Scan for the cell matching the given text and deliver its [x, y] coordinate at center. 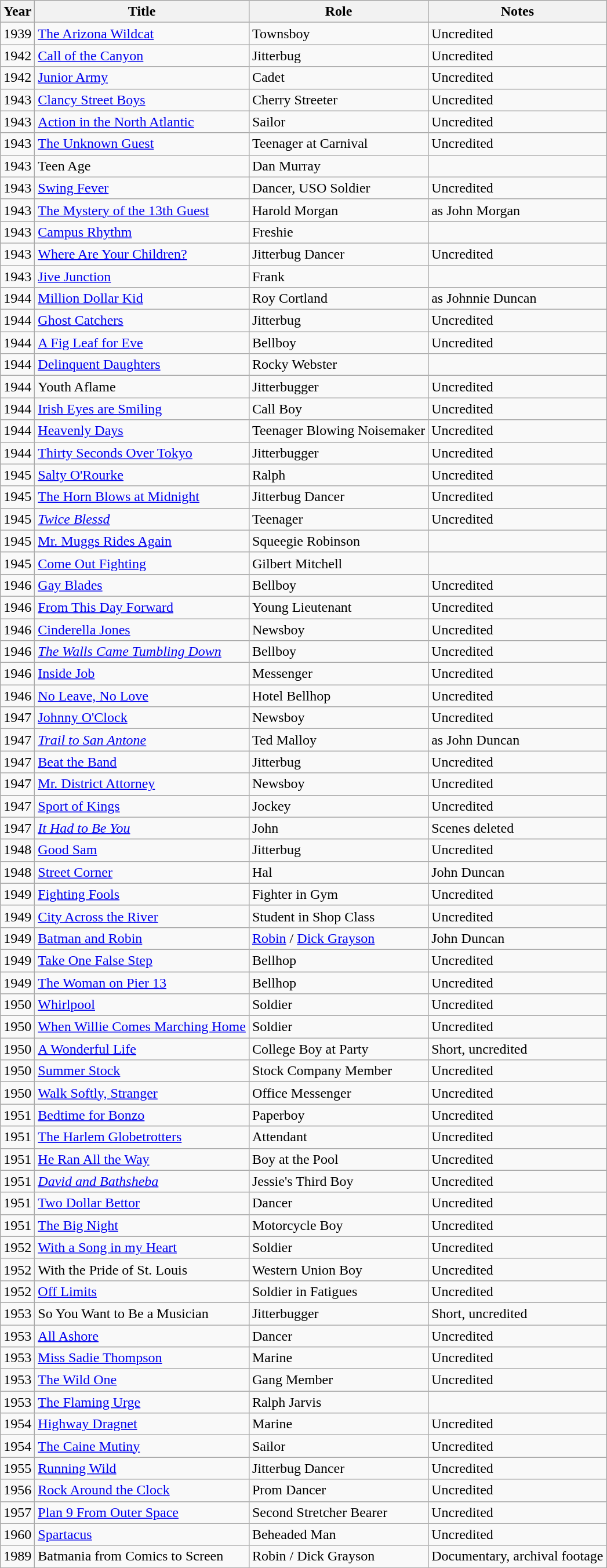
Hal [339, 872]
Stock Company Member [339, 1071]
The Caine Mutiny [142, 1446]
He Ran All the Way [142, 1159]
Action in the North Atlantic [142, 122]
as Johnnie Duncan [517, 299]
Cadet [339, 78]
Young Lieutenant [339, 607]
With the Pride of St. Louis [142, 1269]
Notes [517, 12]
Dan Murray [339, 166]
No Leave, No Love [142, 696]
Jockey [339, 806]
1989 [17, 1556]
Twice Blessd [142, 519]
The Mystery of the 13th Guest [142, 210]
Batman and Robin [142, 938]
Jessie's Third Boy [339, 1181]
Roy Cortland [339, 299]
Miss Sadie Thompson [142, 1358]
Prom Dancer [339, 1490]
Ted Malloy [339, 740]
The Walls Came Tumbling Down [142, 652]
Messenger [339, 674]
Ghost Catchers [142, 321]
The Big Night [142, 1225]
Beheaded Man [339, 1534]
Second Stretcher Bearer [339, 1512]
John [339, 828]
Harold Morgan [339, 210]
Street Corner [142, 872]
Soldier in Fatigues [339, 1291]
Gay Blades [142, 585]
Teenager at Carnival [339, 144]
So You Want to Be a Musician [142, 1313]
The Flaming Urge [142, 1402]
Come Out Fighting [142, 563]
The Harlem Globetrotters [142, 1137]
Where Are Your Children? [142, 254]
Rock Around the Clock [142, 1490]
From This Day Forward [142, 607]
City Across the River [142, 916]
Heavenly Days [142, 431]
Spartacus [142, 1534]
Motorcycle Boy [339, 1225]
Townsboy [339, 34]
A Fig Leaf for Eve [142, 343]
Student in Shop Class [339, 916]
Walk Softly, Stranger [142, 1093]
Summer Stock [142, 1071]
Teenager [339, 519]
Call Boy [339, 409]
Paperboy [339, 1115]
Batmania from Comics to Screen [142, 1556]
The Wild One [142, 1380]
It Had to Be You [142, 828]
Western Union Boy [339, 1269]
Year [17, 12]
Attendant [339, 1137]
Bedtime for Bonzo [142, 1115]
Salty O'Rourke [142, 475]
Title [142, 12]
Teenager Blowing Noisemaker [339, 431]
Cherry Streeter [339, 100]
1939 [17, 34]
Frank [339, 277]
1960 [17, 1534]
Dancer, USO Soldier [339, 188]
Teen Age [142, 166]
Squeegie Robinson [339, 541]
Gilbert Mitchell [339, 563]
When Willie Comes Marching Home [142, 1027]
A Wonderful Life [142, 1049]
Junior Army [142, 78]
Inside Job [142, 674]
Off Limits [142, 1291]
Documentary, archival footage [517, 1556]
Youth Aflame [142, 387]
Take One False Step [142, 960]
Cinderella Jones [142, 629]
Boy at the Pool [339, 1159]
David and Bathsheba [142, 1181]
Swing Fever [142, 188]
Office Messenger [339, 1093]
as John Duncan [517, 740]
Mr. Muggs Rides Again [142, 541]
Two Dollar Bettor [142, 1203]
1957 [17, 1512]
Irish Eyes are Smiling [142, 409]
1955 [17, 1468]
Good Sam [142, 850]
The Arizona Wildcat [142, 34]
All Ashore [142, 1335]
Thirty Seconds Over Tokyo [142, 453]
Delinquent Daughters [142, 365]
Role [339, 12]
Call of the Canyon [142, 56]
Clancy Street Boys [142, 100]
The Woman on Pier 13 [142, 983]
College Boy at Party [339, 1049]
Million Dollar Kid [142, 299]
Fighter in Gym [339, 894]
The Horn Blows at Midnight [142, 497]
Hotel Bellhop [339, 696]
Highway Dragnet [142, 1424]
The Unknown Guest [142, 144]
Plan 9 From Outer Space [142, 1512]
Whirlpool [142, 1005]
as John Morgan [517, 210]
Mr. District Attorney [142, 784]
Ralph [339, 475]
Ralph Jarvis [339, 1402]
Campus Rhythm [142, 232]
Beat the Band [142, 762]
Johnny O'Clock [142, 718]
Rocky Webster [339, 365]
Scenes deleted [517, 828]
Jive Junction [142, 277]
Sport of Kings [142, 806]
Trail to San Antone [142, 740]
Fighting Fools [142, 894]
Running Wild [142, 1468]
Freshie [339, 232]
With a Song in my Heart [142, 1247]
Gang Member [339, 1380]
1956 [17, 1490]
